Locate the cell with the specified text and output its (x, y) center coordinate. 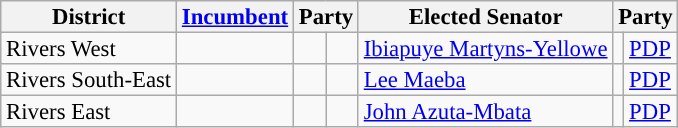
John Azuta-Mbata (485, 112)
Rivers West (89, 49)
Elected Senator (485, 17)
Incumbent (236, 17)
Ibiapuye Martyns-Yellowe (485, 49)
Rivers South-East (89, 80)
Rivers East (89, 112)
Lee Maeba (485, 80)
District (89, 17)
